Determine the (X, Y) coordinate at the center of the cell enclosing the given text.  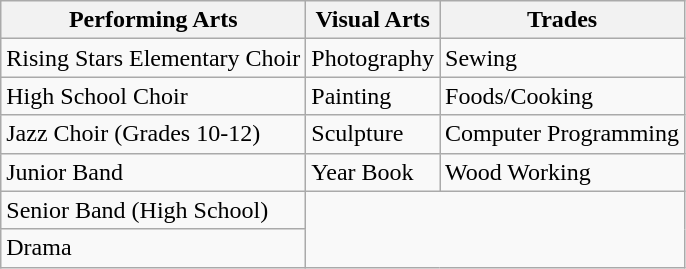
Visual Arts (373, 20)
Rising Stars Elementary Choir (154, 58)
Jazz Choir (Grades 10-12) (154, 134)
Painting (373, 96)
Senior Band (High School) (154, 210)
Sewing (562, 58)
Computer Programming (562, 134)
Sculpture (373, 134)
Foods/Cooking (562, 96)
Drama (154, 248)
Photography (373, 58)
Performing Arts (154, 20)
Junior Band (154, 172)
High School Choir (154, 96)
Trades (562, 20)
Year Book (373, 172)
Wood Working (562, 172)
